Provide the (x, y) coordinate of the cell's center where the given text is located.  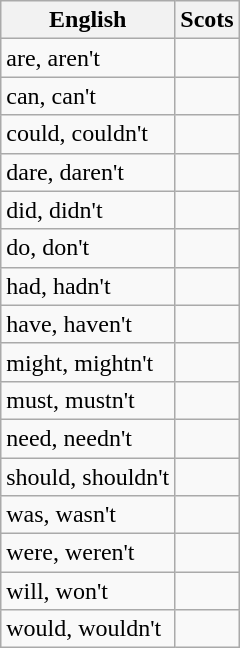
must, mustn't (88, 400)
have, haven't (88, 324)
was, wasn't (88, 515)
do, don't (88, 248)
need, needn't (88, 438)
will, won't (88, 591)
dare, daren't (88, 172)
were, weren't (88, 553)
did, didn't (88, 210)
had, hadn't (88, 286)
Scots (207, 20)
might, mightn't (88, 362)
are, aren't (88, 58)
should, shouldn't (88, 477)
would, wouldn't (88, 629)
English (88, 20)
could, couldn't (88, 134)
can, can't (88, 96)
